Locate the cell with the specified text and output its [X, Y] center coordinate. 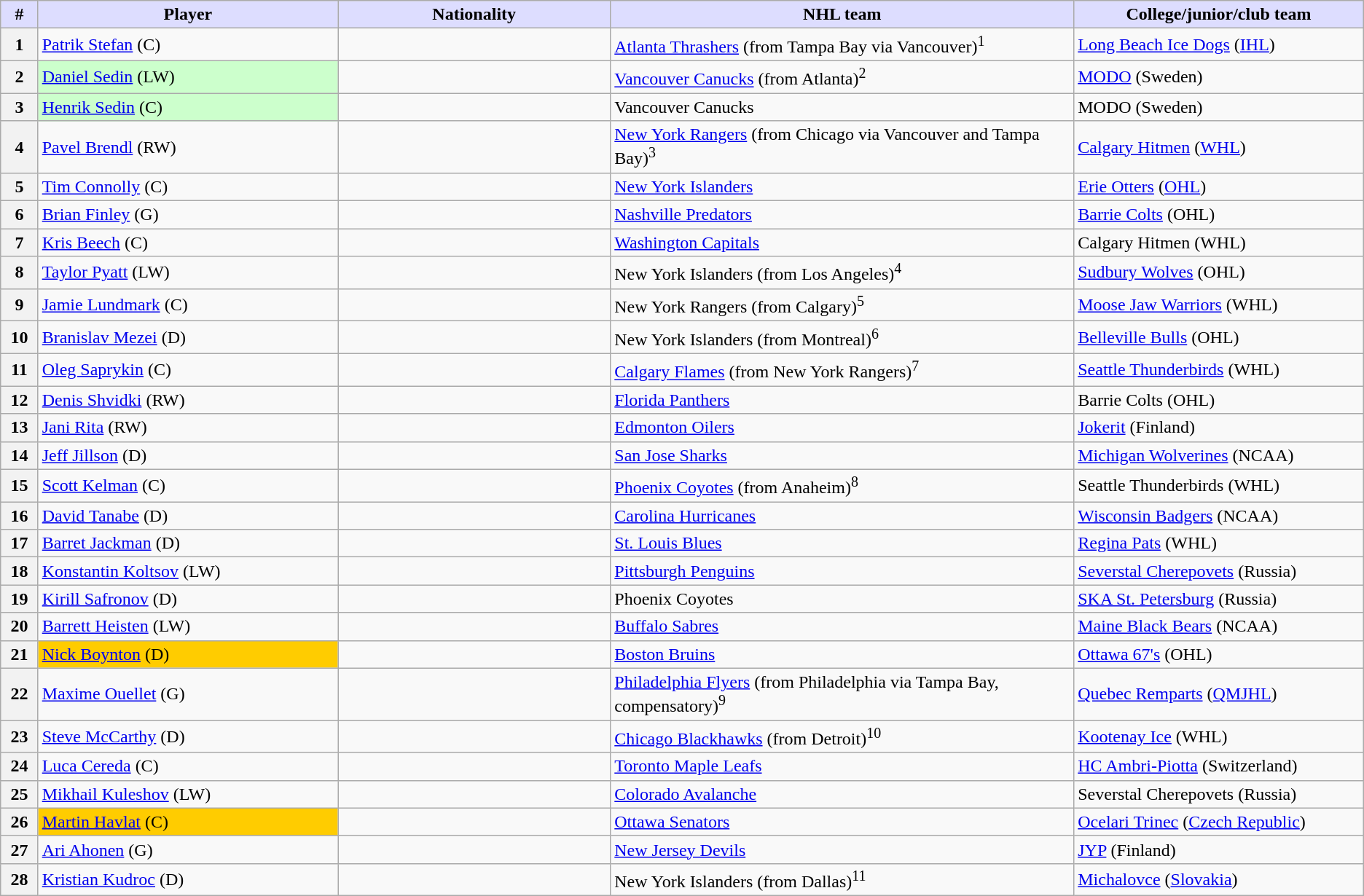
28 [19, 880]
Buffalo Sabres [842, 626]
Konstantin Koltsov (LW) [188, 571]
19 [19, 599]
21 [19, 654]
Vancouver Canucks [842, 107]
New York Islanders (from Montreal)6 [842, 338]
1 [19, 45]
26 [19, 822]
St. Louis Blues [842, 543]
Barrett Heisten (LW) [188, 626]
Quebec Remparts (QMJHL) [1219, 694]
9 [19, 304]
Jeff Jillson (D) [188, 455]
Ottawa Senators [842, 822]
Patrik Stefan (C) [188, 45]
Erie Otters (OHL) [1219, 187]
JYP (Finland) [1219, 849]
Maxime Ouellet (G) [188, 694]
Ari Ahonen (G) [188, 849]
Barret Jackman (D) [188, 543]
Michigan Wolverines (NCAA) [1219, 455]
10 [19, 338]
Henrik Sedin (C) [188, 107]
Ottawa 67's (OHL) [1219, 654]
Steve McCarthy (D) [188, 737]
5 [19, 187]
Washington Capitals [842, 243]
12 [19, 400]
New Jersey Devils [842, 849]
Calgary Flames (from New York Rangers)7 [842, 370]
20 [19, 626]
Atlanta Thrashers (from Tampa Bay via Vancouver)1 [842, 45]
HC Ambri-Piotta (Switzerland) [1219, 766]
Wisconsin Badgers (NCAA) [1219, 516]
18 [19, 571]
Moose Jaw Warriors (WHL) [1219, 304]
Pittsburgh Penguins [842, 571]
17 [19, 543]
Philadelphia Flyers (from Philadelphia via Tampa Bay, compensatory)9 [842, 694]
Kootenay Ice (WHL) [1219, 737]
Nashville Predators [842, 215]
11 [19, 370]
Luca Cereda (C) [188, 766]
Pavel Brendl (RW) [188, 147]
16 [19, 516]
Oleg Saprykin (C) [188, 370]
Regina Pats (WHL) [1219, 543]
2 [19, 77]
Taylor Pyatt (LW) [188, 272]
Brian Finley (G) [188, 215]
Player [188, 15]
Kristian Kudroc (D) [188, 880]
Kirill Safronov (D) [188, 599]
23 [19, 737]
Long Beach Ice Dogs (IHL) [1219, 45]
Florida Panthers [842, 400]
Phoenix Coyotes [842, 599]
Jokerit (Finland) [1219, 428]
3 [19, 107]
22 [19, 694]
San Jose Sharks [842, 455]
David Tanabe (D) [188, 516]
15 [19, 485]
Denis Shvidki (RW) [188, 400]
27 [19, 849]
New York Islanders (from Los Angeles)4 [842, 272]
Martin Havlat (C) [188, 822]
Boston Bruins [842, 654]
6 [19, 215]
Branislav Mezei (D) [188, 338]
25 [19, 794]
Jani Rita (RW) [188, 428]
Kris Beech (C) [188, 243]
Edmonton Oilers [842, 428]
8 [19, 272]
13 [19, 428]
New York Rangers (from Chicago via Vancouver and Tampa Bay)3 [842, 147]
24 [19, 766]
Vancouver Canucks (from Atlanta)2 [842, 77]
Scott Kelman (C) [188, 485]
NHL team [842, 15]
Ocelari Trinec (Czech Republic) [1219, 822]
# [19, 15]
Phoenix Coyotes (from Anaheim)8 [842, 485]
Carolina Hurricanes [842, 516]
Nationality [474, 15]
Chicago Blackhawks (from Detroit)10 [842, 737]
14 [19, 455]
New York Islanders (from Dallas)11 [842, 880]
College/junior/club team [1219, 15]
Belleville Bulls (OHL) [1219, 338]
Colorado Avalanche [842, 794]
Michalovce (Slovakia) [1219, 880]
New York Islanders [842, 187]
4 [19, 147]
Jamie Lundmark (C) [188, 304]
New York Rangers (from Calgary)5 [842, 304]
SKA St. Petersburg (Russia) [1219, 599]
Nick Boynton (D) [188, 654]
Maine Black Bears (NCAA) [1219, 626]
Daniel Sedin (LW) [188, 77]
Tim Connolly (C) [188, 187]
Sudbury Wolves (OHL) [1219, 272]
Toronto Maple Leafs [842, 766]
7 [19, 243]
Mikhail Kuleshov (LW) [188, 794]
